Scan for the cell matching the given text and deliver its (x, y) coordinate at center. 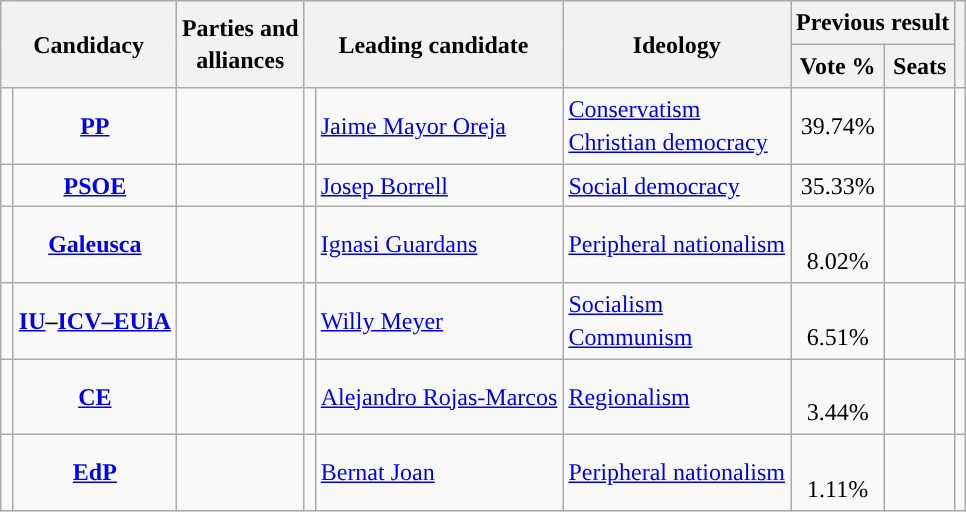
IU–ICV–EUiA (94, 321)
3.44% (838, 397)
Galeusca (94, 245)
Willy Meyer (439, 321)
Ideology (677, 44)
ConservatismChristian democracy (677, 126)
Previous result (873, 22)
Jaime Mayor Oreja (439, 126)
Leading candidate (434, 44)
Vote % (838, 66)
PP (94, 126)
Bernat Joan (439, 472)
Parties andalliances (240, 44)
35.33% (838, 186)
39.74% (838, 126)
CE (94, 397)
SocialismCommunism (677, 321)
PSOE (94, 186)
Regionalism (677, 397)
EdP (94, 472)
Josep Borrell (439, 186)
8.02% (838, 245)
Social democracy (677, 186)
Ignasi Guardans (439, 245)
6.51% (838, 321)
Alejandro Rojas-Marcos (439, 397)
Candidacy (89, 44)
1.11% (838, 472)
Seats (920, 66)
